Find where the given text appears and provide that cell's center as (x, y) coordinate. 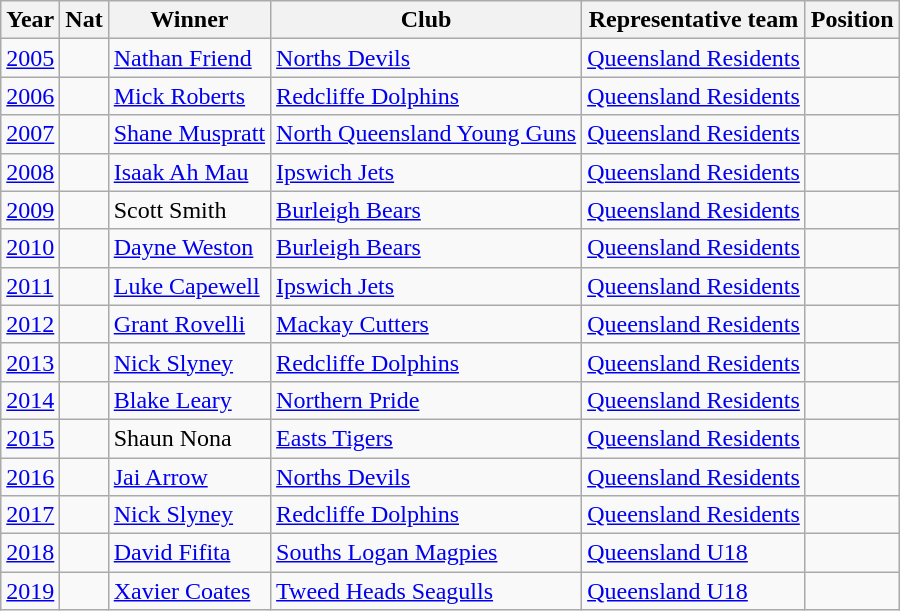
Scott Smith (189, 210)
Jai Arrow (189, 477)
Xavier Coates (189, 591)
2019 (30, 591)
2009 (30, 210)
Shaun Nona (189, 438)
Isaak Ah Mau (189, 172)
2018 (30, 553)
Mackay Cutters (426, 324)
Grant Rovelli (189, 324)
Tweed Heads Seagulls (426, 591)
Nat (84, 20)
Nathan Friend (189, 58)
Club (426, 20)
Blake Leary (189, 400)
Year (30, 20)
2017 (30, 515)
Mick Roberts (189, 96)
2012 (30, 324)
Winner (189, 20)
Northern Pride (426, 400)
2016 (30, 477)
2008 (30, 172)
2015 (30, 438)
2006 (30, 96)
David Fifita (189, 553)
Luke Capewell (189, 286)
2014 (30, 400)
Representative team (694, 20)
Easts Tigers (426, 438)
2010 (30, 248)
Position (852, 20)
Dayne Weston (189, 248)
2007 (30, 134)
Souths Logan Magpies (426, 553)
2013 (30, 362)
2005 (30, 58)
2011 (30, 286)
Shane Muspratt (189, 134)
North Queensland Young Guns (426, 134)
